Return (X, Y) of the center of cell containing provided text 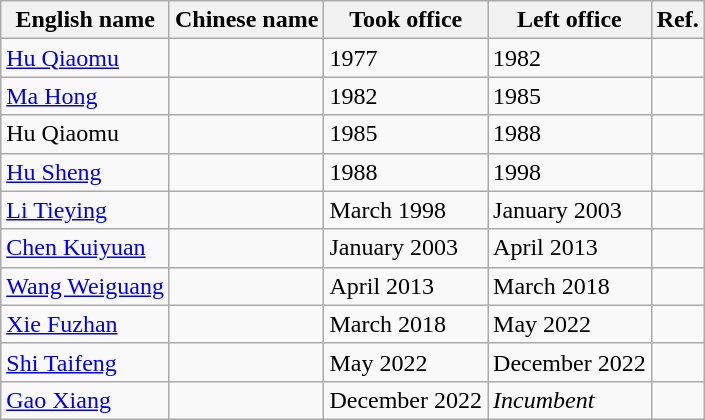
Shi Taifeng (86, 362)
Wang Weiguang (86, 286)
Xie Fuzhan (86, 324)
1998 (570, 172)
Chinese name (246, 20)
Left office (570, 20)
Gao Xiang (86, 400)
English name (86, 20)
Hu Sheng (86, 172)
Chen Kuiyuan (86, 248)
March 1998 (406, 210)
1977 (406, 58)
Incumbent (570, 400)
Ref. (678, 20)
Ma Hong (86, 96)
Took office (406, 20)
Li Tieying (86, 210)
